For the text-containing cell, return its midpoint in (X, Y) coordinate format. 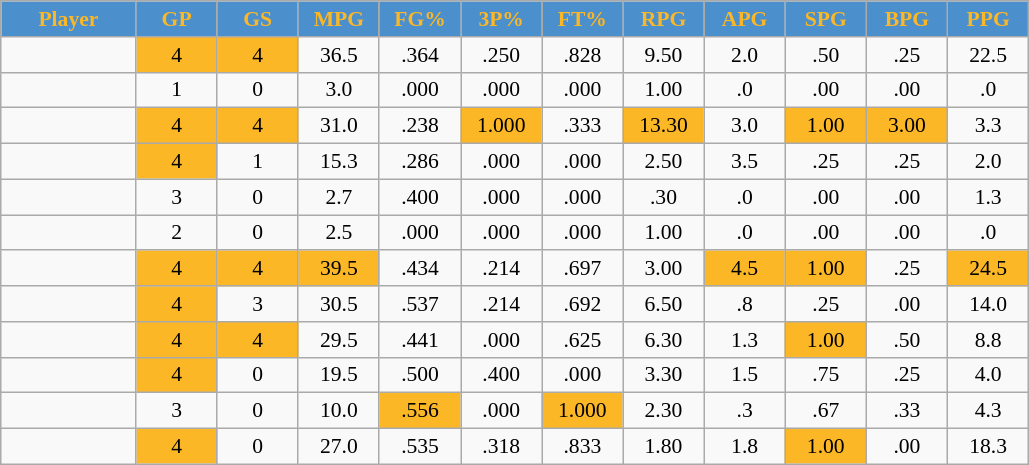
.318 (502, 447)
3.5 (744, 162)
1.80 (664, 447)
36.5 (338, 55)
.556 (420, 411)
.3 (744, 411)
9.50 (664, 55)
3P% (502, 19)
1.5 (744, 375)
.364 (420, 55)
4.3 (988, 411)
.75 (826, 375)
.441 (420, 340)
.692 (582, 304)
22.5 (988, 55)
27.0 (338, 447)
18.3 (988, 447)
PPG (988, 19)
.828 (582, 55)
.537 (420, 304)
2 (176, 233)
.250 (502, 55)
3.3 (988, 126)
31.0 (338, 126)
39.5 (338, 269)
8.8 (988, 340)
10.0 (338, 411)
2.30 (664, 411)
15.3 (338, 162)
.697 (582, 269)
.33 (906, 411)
13.30 (664, 126)
MPG (338, 19)
19.5 (338, 375)
4.0 (988, 375)
2.7 (338, 197)
30.5 (338, 304)
.434 (420, 269)
BPG (906, 19)
2.50 (664, 162)
GS (258, 19)
.333 (582, 126)
.535 (420, 447)
Player (68, 19)
.286 (420, 162)
1.8 (744, 447)
.67 (826, 411)
.625 (582, 340)
.500 (420, 375)
6.50 (664, 304)
GP (176, 19)
.833 (582, 447)
.8 (744, 304)
6.30 (664, 340)
14.0 (988, 304)
SPG (826, 19)
3.30 (664, 375)
4.5 (744, 269)
24.5 (988, 269)
APG (744, 19)
.238 (420, 126)
FT% (582, 19)
FG% (420, 19)
2.5 (338, 233)
RPG (664, 19)
.30 (664, 197)
29.5 (338, 340)
